Scan for the cell matching the given text and deliver its (x, y) coordinate at center. 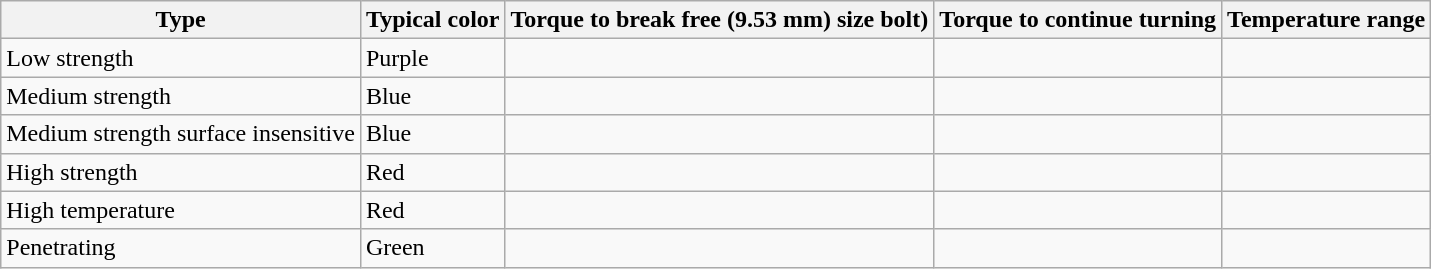
Purple (432, 58)
Penetrating (181, 248)
Green (432, 248)
Typical color (432, 20)
Medium strength (181, 96)
Temperature range (1326, 20)
Torque to break free (9.53 mm) size bolt) (720, 20)
Low strength (181, 58)
High strength (181, 172)
Torque to continue turning (1078, 20)
Type (181, 20)
Medium strength surface insensitive (181, 134)
High temperature (181, 210)
